Search for the cell housing the specified text and yield its (X, Y) center coordinate. 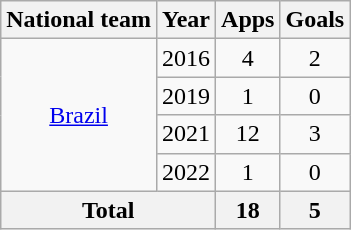
Year (186, 20)
12 (248, 134)
Goals (315, 20)
Apps (248, 20)
2019 (186, 96)
National team (79, 20)
2022 (186, 172)
3 (315, 134)
2 (315, 58)
18 (248, 210)
Total (108, 210)
Brazil (79, 115)
5 (315, 210)
2016 (186, 58)
4 (248, 58)
2021 (186, 134)
